Extract the [X, Y] coordinate from the center of the cell holding the provided text.  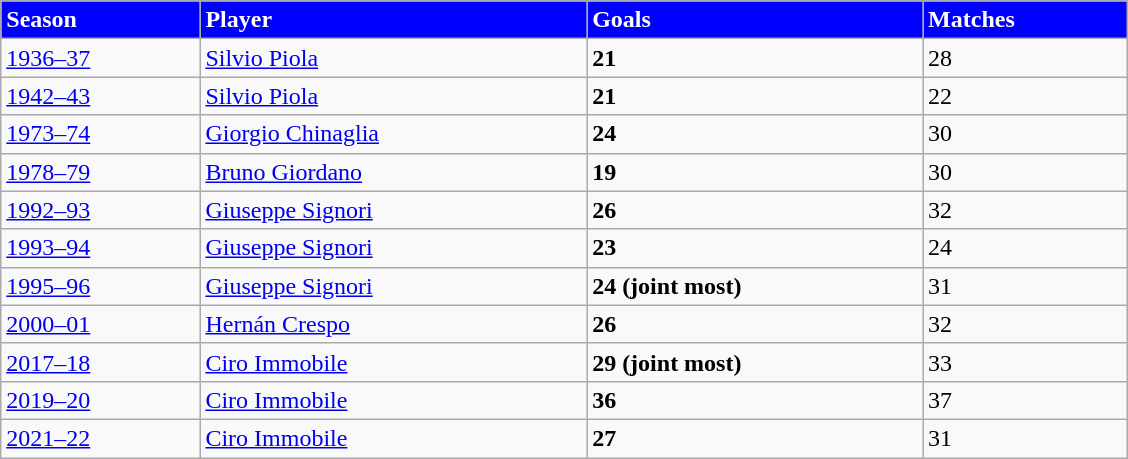
Hernán Crespo [394, 324]
2017–18 [100, 362]
1978–79 [100, 172]
1993–94 [100, 248]
33 [1026, 362]
1973–74 [100, 134]
27 [755, 438]
29 (joint most) [755, 362]
36 [755, 400]
2021–22 [100, 438]
37 [1026, 400]
24 (joint most) [755, 286]
Matches [1026, 20]
1942–43 [100, 96]
1995–96 [100, 286]
22 [1026, 96]
2000–01 [100, 324]
23 [755, 248]
28 [1026, 58]
Season [100, 20]
1936–37 [100, 58]
Giorgio Chinaglia [394, 134]
Bruno Giordano [394, 172]
Player [394, 20]
Goals [755, 20]
2019–20 [100, 400]
1992–93 [100, 210]
19 [755, 172]
